Provide the (x, y) coordinate of the cell's center where the given text is located.  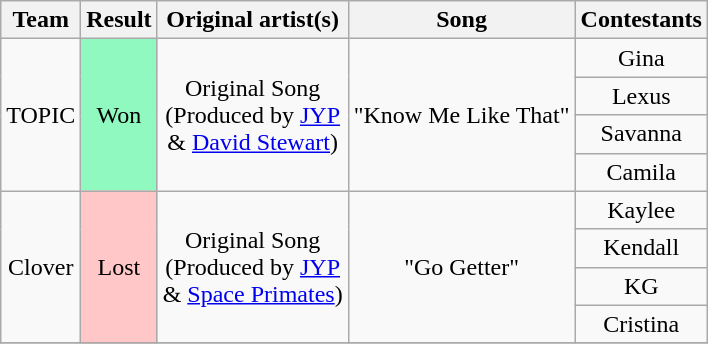
Cristina (641, 324)
"Go Getter" (462, 267)
"Know Me Like That" (462, 115)
Original artist(s) (252, 20)
Clover (41, 267)
Team (41, 20)
Lexus (641, 96)
Original Song (Produced by JYP & Space Primates) (252, 267)
Contestants (641, 20)
Kaylee (641, 210)
Won (119, 115)
Song (462, 20)
Gina (641, 58)
TOPIC (41, 115)
KG (641, 286)
Original Song (Produced by JYP & David Stewart) (252, 115)
Lost (119, 267)
Savanna (641, 134)
Kendall (641, 248)
Result (119, 20)
Camila (641, 172)
